Determine the [x, y] coordinate at the center of the cell enclosing the given text.  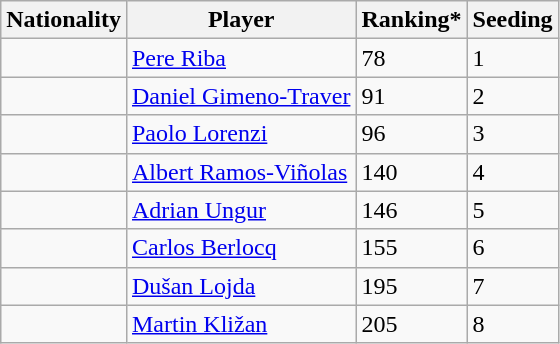
4 [512, 172]
2 [512, 96]
78 [412, 58]
1 [512, 58]
205 [412, 324]
Paolo Lorenzi [240, 134]
6 [512, 248]
Carlos Berlocq [240, 248]
Adrian Ungur [240, 210]
3 [512, 134]
Player [240, 20]
Seeding [512, 20]
140 [412, 172]
Ranking* [412, 20]
Albert Ramos-Viñolas [240, 172]
146 [412, 210]
5 [512, 210]
8 [512, 324]
195 [412, 286]
Daniel Gimeno-Traver [240, 96]
Nationality [64, 20]
Dušan Lojda [240, 286]
7 [512, 286]
96 [412, 134]
Martin Kližan [240, 324]
155 [412, 248]
91 [412, 96]
Pere Riba [240, 58]
